Pinpoint the cell where the given text exists, returning its (x, y) midpoint coordinate. 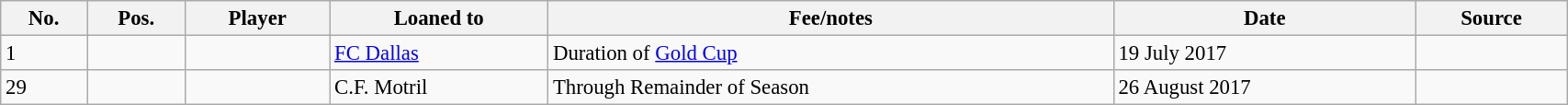
Source (1491, 18)
Duration of Gold Cup (831, 53)
Date (1264, 18)
Fee/notes (831, 18)
Pos. (136, 18)
26 August 2017 (1264, 87)
19 July 2017 (1264, 53)
FC Dallas (439, 53)
1 (44, 53)
Player (257, 18)
Loaned to (439, 18)
29 (44, 87)
Through Remainder of Season (831, 87)
C.F. Motril (439, 87)
No. (44, 18)
